Search for the cell housing the specified text and yield its [x, y] center coordinate. 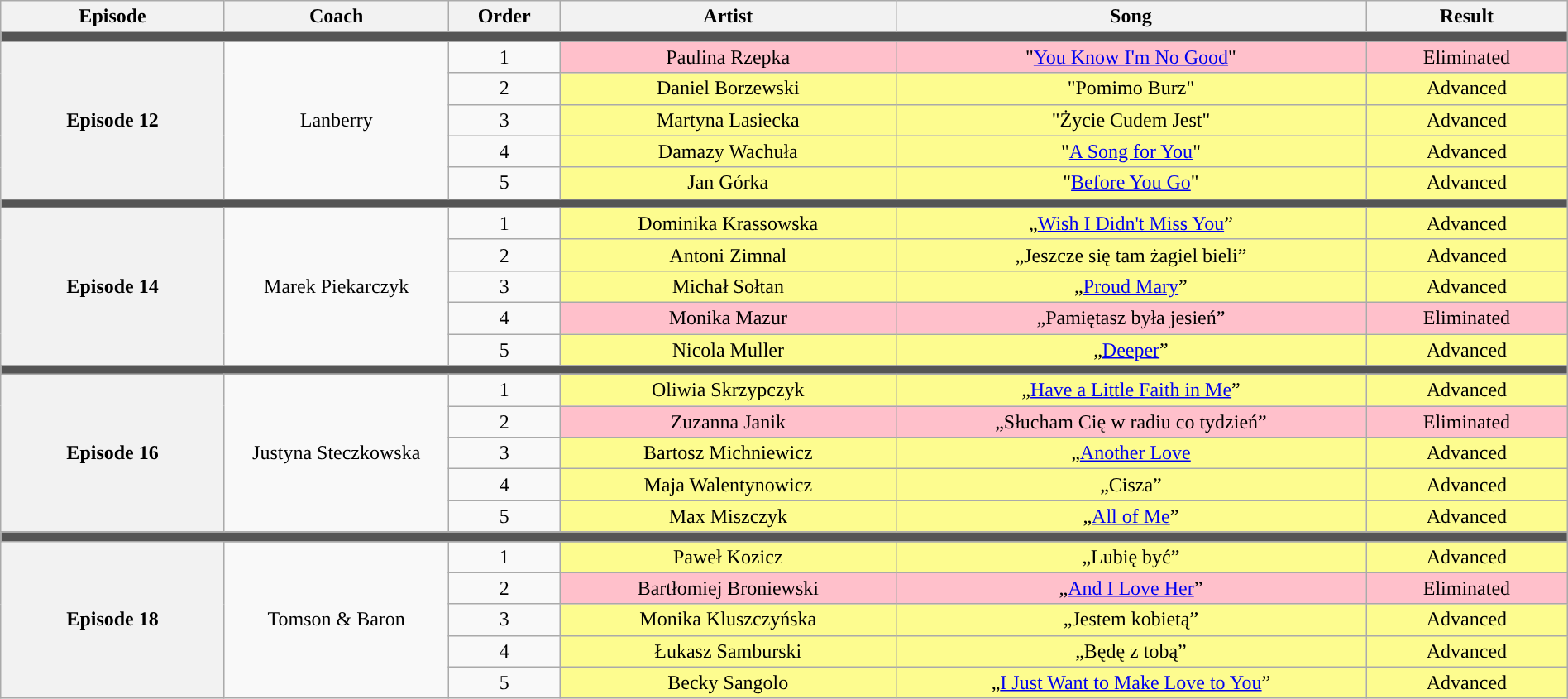
Martyna Lasiecka [728, 120]
Episode 14 [112, 286]
Antoni Zimnal [728, 255]
„All of Me” [1131, 516]
Michał Sołtan [728, 286]
Max Miszczyk [728, 516]
Monika Kluszczyńska [728, 620]
„Another Love [1131, 453]
Dominika Krassowska [728, 223]
Jan Górka [728, 183]
Daniel Borzewski [728, 89]
Lanberry [336, 120]
"Życie Cudem Jest" [1131, 120]
„Słucham Cię w radiu co tydzień” [1131, 422]
Monika Mazur [728, 318]
Episode 16 [112, 453]
Episode 18 [112, 620]
„Proud Mary” [1131, 286]
„Lubię być” [1131, 557]
Becky Sangolo [728, 682]
Nicola Muller [728, 350]
Episode [112, 17]
Artist [728, 17]
„Jestem kobietą” [1131, 620]
Paweł Kozicz [728, 557]
„Będę z tobą” [1131, 651]
Damazy Wachuła [728, 151]
Paulina Rzepka [728, 57]
"You Know I'm No Good" [1131, 57]
Zuzanna Janik [728, 422]
„And I Love Her” [1131, 588]
Justyna Steczkowska [336, 453]
Maja Walentynowicz [728, 485]
„Wish I Didn't Miss You” [1131, 223]
Oliwia Skrzypczyk [728, 390]
Song [1131, 17]
Coach [336, 17]
„I Just Want to Make Love to You” [1131, 682]
„Pamiętasz była jesień” [1131, 318]
"Before You Go" [1131, 183]
Bartosz Michniewicz [728, 453]
„Jeszcze się tam żagiel bieli” [1131, 255]
„Cisza” [1131, 485]
„Deeper” [1131, 350]
Episode 12 [112, 120]
Tomson & Baron [336, 620]
Łukasz Samburski [728, 651]
"A Song for You" [1131, 151]
Marek Piekarczyk [336, 286]
Result [1467, 17]
Bartłomiej Broniewski [728, 588]
„Have a Little Faith in Me” [1131, 390]
"Pomimo Burz" [1131, 89]
Order [504, 17]
